Return (x, y) of the center of cell containing provided text 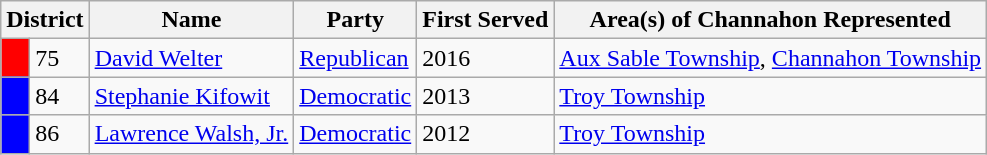
2016 (486, 58)
Name (192, 20)
2012 (486, 134)
District (45, 20)
David Welter (192, 58)
Area(s) of Channahon Represented (770, 20)
2013 (486, 96)
Party (356, 20)
Republican (356, 58)
Stephanie Kifowit (192, 96)
75 (60, 58)
Lawrence Walsh, Jr. (192, 134)
86 (60, 134)
Aux Sable Township, Channahon Township (770, 58)
84 (60, 96)
First Served (486, 20)
